Scan for the cell matching the given text and deliver its [x, y] coordinate at center. 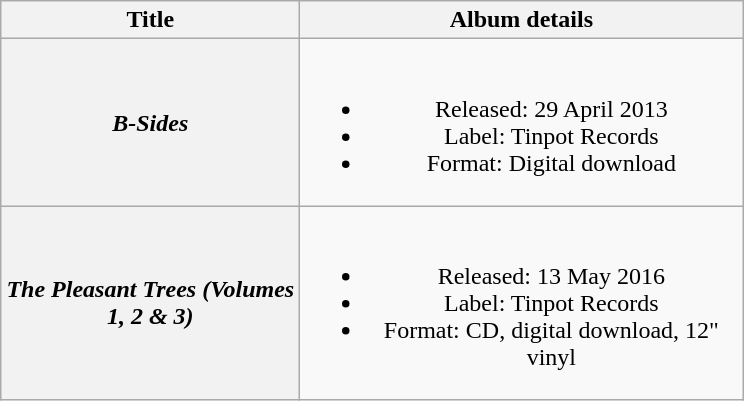
Released: 29 April 2013Label: Tinpot RecordsFormat: Digital download [522, 122]
Released: 13 May 2016Label: Tinpot RecordsFormat: CD, digital download, 12" vinyl [522, 303]
B-Sides [150, 122]
Title [150, 20]
Album details [522, 20]
The Pleasant Trees (Volumes 1, 2 & 3) [150, 303]
